Locate the cell with the specified text and output its [x, y] center coordinate. 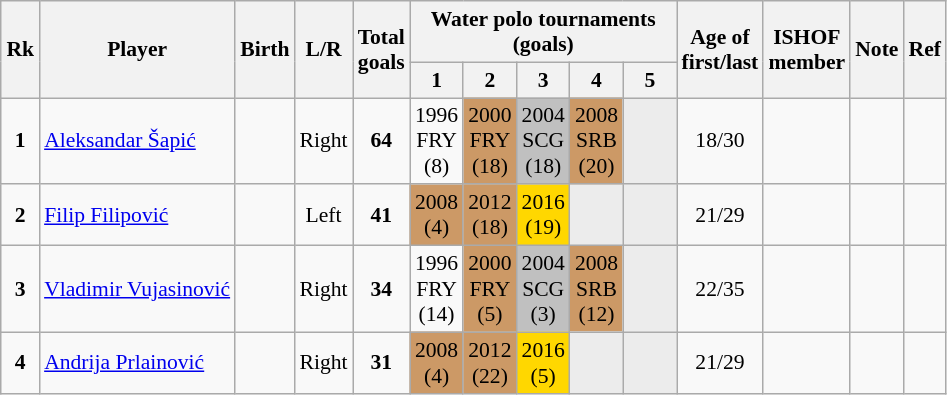
22/35 [720, 290]
2012(22) [490, 362]
Vladimir Vujasinović [137, 290]
2004SCG(18) [544, 142]
Andrija Prlainović [137, 362]
1996FRY(14) [436, 290]
2000FRY(18) [490, 142]
Left [323, 216]
Birth [264, 50]
1996FRY(8) [436, 142]
Water polo tournaments(goals) [544, 32]
Player [137, 50]
Totalgoals [382, 50]
2008SRB(20) [596, 142]
5 [650, 80]
2000FRY(5) [490, 290]
2016(19) [544, 216]
ISHOFmember [806, 50]
Rk [20, 50]
Ref [924, 50]
2012(18) [490, 216]
2016(5) [544, 362]
Filip Filipović [137, 216]
64 [382, 142]
L/R [323, 50]
31 [382, 362]
41 [382, 216]
34 [382, 290]
Age offirst/last [720, 50]
Note [876, 50]
2008SRB(12) [596, 290]
Aleksandar Šapić [137, 142]
18/30 [720, 142]
2004SCG(3) [544, 290]
